Return [X, Y] of the center of cell containing provided text 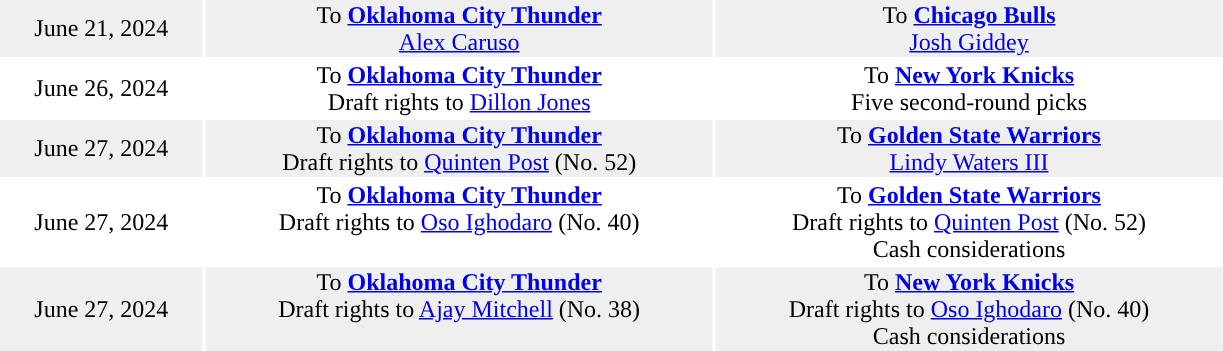
To New York KnicksDraft rights to Oso Ighodaro (No. 40)Cash considerations [970, 309]
To Oklahoma City ThunderDraft rights to Oso Ighodaro (No. 40) [460, 222]
To Oklahoma City ThunderAlex Caruso [460, 28]
To Oklahoma City ThunderDraft rights to Dillon Jones [460, 88]
To Oklahoma City ThunderDraft rights to Quinten Post (No. 52) [460, 148]
To Oklahoma City ThunderDraft rights to Ajay Mitchell (No. 38) [460, 309]
June 21, 2024 [102, 28]
To New York KnicksFive second-round picks [970, 88]
To Golden State WarriorsLindy Waters III [970, 148]
To Golden State WarriorsDraft rights to Quinten Post (No. 52)Cash considerations [970, 222]
June 26, 2024 [102, 88]
To Chicago BullsJosh Giddey [970, 28]
